Extract the (X, Y) coordinate from the center of the cell holding the provided text.  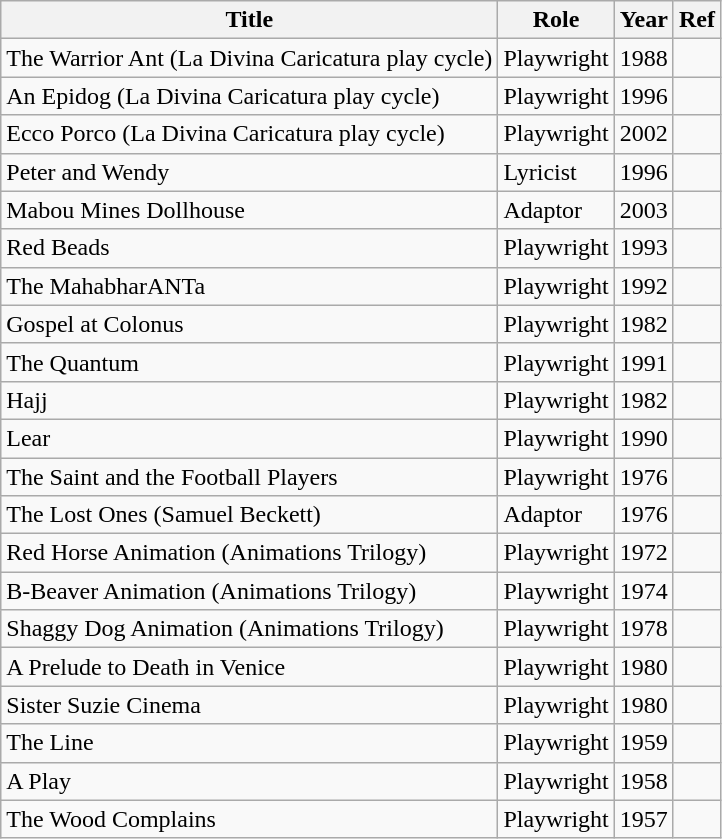
1993 (644, 248)
1988 (644, 58)
Sister Suzie Cinema (250, 705)
Shaggy Dog Animation (Animations Trilogy) (250, 629)
Lyricist (556, 172)
1972 (644, 553)
A Play (250, 781)
1958 (644, 781)
The Quantum (250, 362)
Year (644, 20)
An Epidog (La Divina Caricatura play cycle) (250, 96)
The MahabharANTa (250, 286)
1959 (644, 743)
Role (556, 20)
2003 (644, 210)
The Saint and the Football Players (250, 477)
Peter and Wendy (250, 172)
Ecco Porco (La Divina Caricatura play cycle) (250, 134)
1991 (644, 362)
The Wood Complains (250, 819)
1978 (644, 629)
1974 (644, 591)
Lear (250, 438)
Ref (696, 20)
The Line (250, 743)
Gospel at Colonus (250, 324)
Hajj (250, 400)
B-Beaver Animation (Animations Trilogy) (250, 591)
A Prelude to Death in Venice (250, 667)
The Warrior Ant (La Divina Caricatura play cycle) (250, 58)
The Lost Ones (Samuel Beckett) (250, 515)
Red Horse Animation (Animations Trilogy) (250, 553)
1992 (644, 286)
1957 (644, 819)
1990 (644, 438)
2002 (644, 134)
Red Beads (250, 248)
Title (250, 20)
Mabou Mines Dollhouse (250, 210)
